For the text-containing cell, return its midpoint in [X, Y] coordinate format. 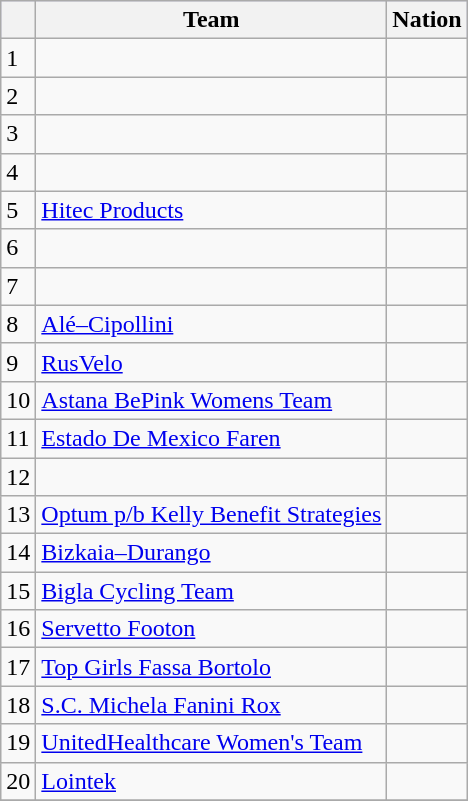
13 [18, 515]
Estado De Mexico Faren [212, 438]
Bigla Cycling Team [212, 591]
4 [18, 172]
18 [18, 705]
Astana BePink Womens Team [212, 400]
Bizkaia–Durango [212, 553]
12 [18, 477]
2 [18, 96]
10 [18, 400]
15 [18, 591]
Optum p/b Kelly Benefit Strategies [212, 515]
20 [18, 781]
17 [18, 667]
Alé–Cipollini [212, 324]
Top Girls Fassa Bortolo [212, 667]
RusVelo [212, 362]
Lointek [212, 781]
6 [18, 248]
5 [18, 210]
UnitedHealthcare Women's Team [212, 743]
3 [18, 134]
14 [18, 553]
9 [18, 362]
Hitec Products [212, 210]
11 [18, 438]
19 [18, 743]
S.C. Michela Fanini Rox [212, 705]
Nation [427, 20]
Team [212, 20]
7 [18, 286]
1 [18, 58]
8 [18, 324]
16 [18, 629]
Servetto Footon [212, 629]
